Locate the cell with the specified text and output its [x, y] center coordinate. 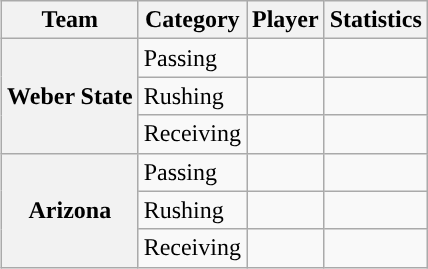
Category [192, 20]
Weber State [70, 96]
Player [285, 20]
Arizona [70, 210]
Team [70, 20]
Statistics [376, 20]
